Output the [X, Y] coordinate of the center of the cell containing the given text.  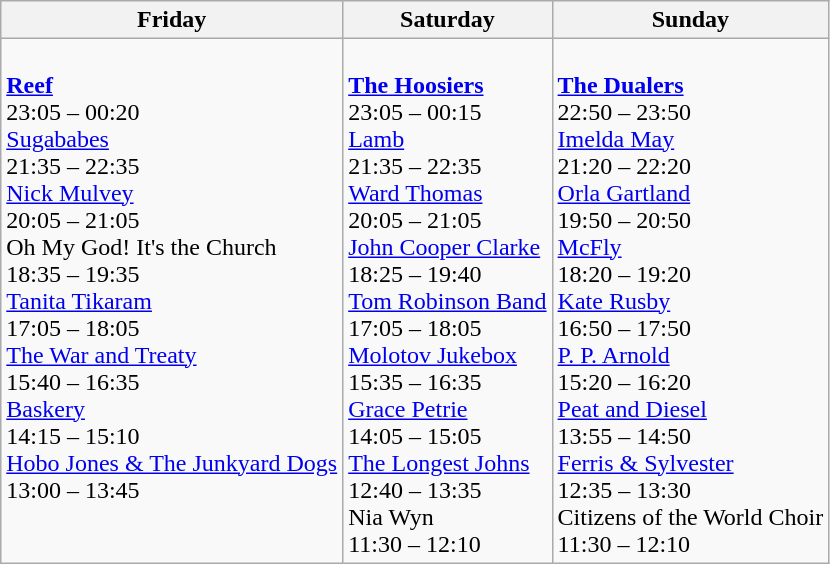
Friday [172, 20]
Saturday [448, 20]
Sunday [690, 20]
